Return (X, Y) of the center of cell containing provided text 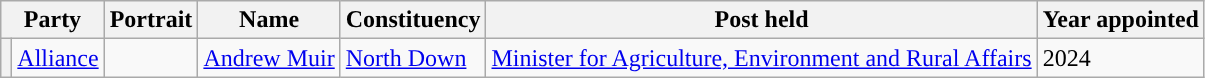
2024 (1120, 58)
Name (269, 20)
Minister for Agriculture, Environment and Rural Affairs (762, 58)
Constituency (413, 20)
Portrait (151, 20)
Post held (762, 20)
North Down (413, 58)
Andrew Muir (269, 58)
Alliance (58, 58)
Year appointed (1120, 20)
Party (52, 20)
